Locate the cell with the specified text and output its [x, y] center coordinate. 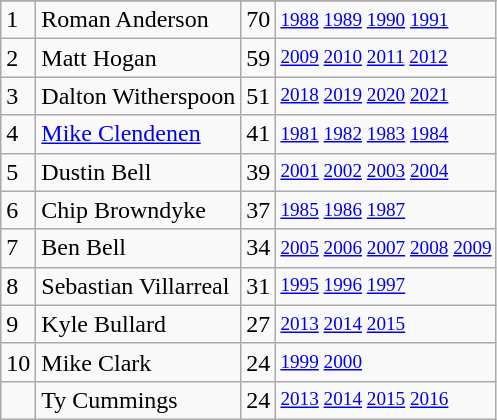
1 [18, 20]
Mike Clendenen [138, 134]
2009 2010 2011 2012 [386, 58]
Ben Bell [138, 248]
1999 2000 [386, 362]
Dustin Bell [138, 172]
39 [258, 172]
10 [18, 362]
1995 1996 1997 [386, 286]
5 [18, 172]
59 [258, 58]
Matt Hogan [138, 58]
2013 2014 2015 2016 [386, 400]
Sebastian Villarreal [138, 286]
37 [258, 210]
Ty Cummings [138, 400]
Dalton Witherspoon [138, 96]
2005 2006 2007 2008 2009 [386, 248]
34 [258, 248]
Kyle Bullard [138, 324]
51 [258, 96]
4 [18, 134]
70 [258, 20]
2 [18, 58]
31 [258, 286]
2013 2014 2015 [386, 324]
41 [258, 134]
27 [258, 324]
Mike Clark [138, 362]
8 [18, 286]
1981 1982 1983 1984 [386, 134]
9 [18, 324]
1988 1989 1990 1991 [386, 20]
7 [18, 248]
2018 2019 2020 2021 [386, 96]
6 [18, 210]
2001 2002 2003 2004 [386, 172]
1985 1986 1987 [386, 210]
Chip Browndyke [138, 210]
3 [18, 96]
Roman Anderson [138, 20]
